Scan for the cell matching the given text and deliver its (X, Y) coordinate at center. 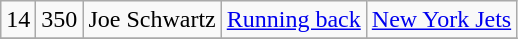
Joe Schwartz (152, 20)
New York Jets (441, 20)
Running back (294, 20)
14 (18, 20)
350 (60, 20)
